Detect which cell encompasses the target text, then output its [x, y] center coordinate. 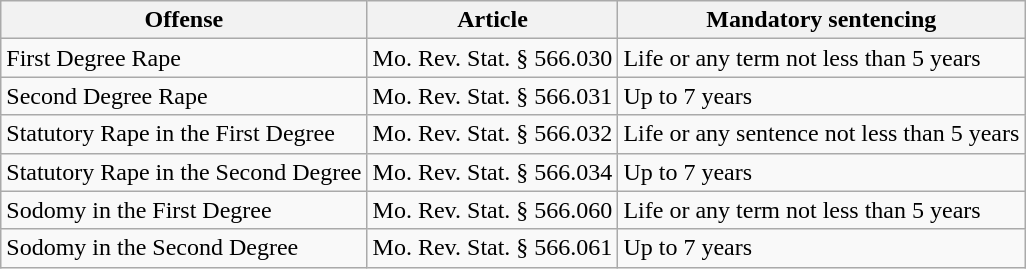
Mo. Rev. Stat. § 566.061 [492, 248]
Statutory Rape in the Second Degree [184, 172]
Offense [184, 20]
Mo. Rev. Stat. § 566.032 [492, 134]
Statutory Rape in the First Degree [184, 134]
First Degree Rape [184, 58]
Mandatory sentencing [822, 20]
Second Degree Rape [184, 96]
Sodomy in the Second Degree [184, 248]
Sodomy in the First Degree [184, 210]
Mo. Rev. Stat. § 566.060 [492, 210]
Life or any sentence not less than 5 years [822, 134]
Article [492, 20]
Mo. Rev. Stat. § 566.030 [492, 58]
Mo. Rev. Stat. § 566.034 [492, 172]
Mo. Rev. Stat. § 566.031 [492, 96]
